Locate the cell with the specified text and output its [X, Y] center coordinate. 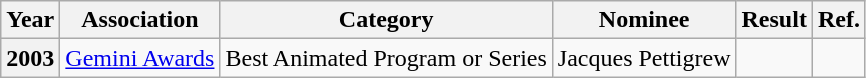
Best Animated Program or Series [386, 58]
Jacques Pettigrew [644, 58]
Nominee [644, 20]
Association [140, 20]
Category [386, 20]
Year [30, 20]
Gemini Awards [140, 58]
Ref. [838, 20]
2003 [30, 58]
Result [774, 20]
